Locate the cell with the specified text and output its (X, Y) center coordinate. 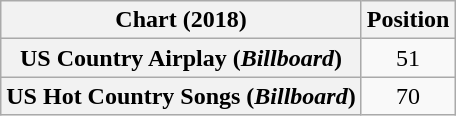
US Country Airplay (Billboard) (181, 58)
Chart (2018) (181, 20)
51 (408, 58)
Position (408, 20)
70 (408, 96)
US Hot Country Songs (Billboard) (181, 96)
